Capture the cell that displays the provided text and extract its (X, Y) central coordinate. 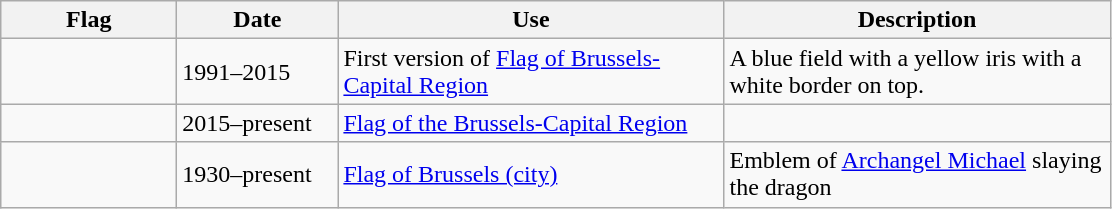
Flag of the Brussels-Capital Region (531, 123)
Date (258, 20)
2015–present (258, 123)
Use (531, 20)
1991–2015 (258, 72)
A blue field with a yellow iris with a white border on top. (917, 72)
Flag (89, 20)
Flag of Brussels (city) (531, 174)
1930–present (258, 174)
Emblem of Archangel Michael slaying the dragon (917, 174)
First version of Flag of Brussels-Capital Region (531, 72)
Description (917, 20)
